Find where the given text appears and provide that cell's center as [X, Y] coordinate. 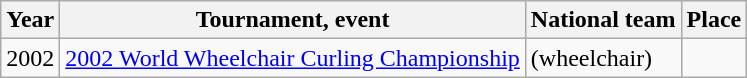
2002 [30, 58]
2002 World Wheelchair Curling Championship [293, 58]
(wheelchair) [603, 58]
Year [30, 20]
Place [714, 20]
Tournament, event [293, 20]
National team [603, 20]
